For the text-containing cell, return its midpoint in (X, Y) coordinate format. 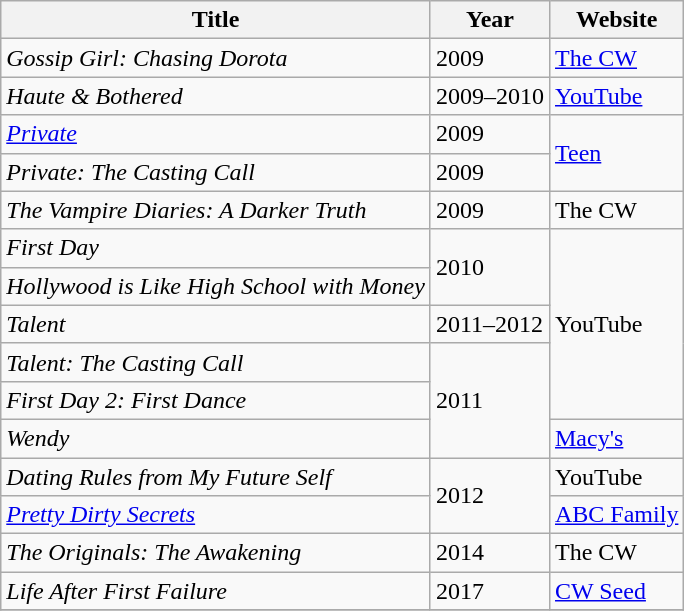
Life After First Failure (216, 591)
CW Seed (616, 591)
2012 (490, 496)
Teen (616, 153)
The Vampire Diaries: A Darker Truth (216, 210)
2011–2012 (490, 324)
The Originals: The Awakening (216, 553)
Haute & Bothered (216, 96)
Talent: The Casting Call (216, 362)
Year (490, 20)
2017 (490, 591)
Private: The Casting Call (216, 172)
Private (216, 134)
2010 (490, 267)
Wendy (216, 438)
First Day (216, 248)
Pretty Dirty Secrets (216, 515)
2014 (490, 553)
Gossip Girl: Chasing Dorota (216, 58)
Hollywood is Like High School with Money (216, 286)
Title (216, 20)
Talent (216, 324)
Website (616, 20)
2009–2010 (490, 96)
First Day 2: First Dance (216, 400)
Dating Rules from My Future Self (216, 477)
Macy's (616, 438)
ABC Family (616, 515)
2011 (490, 400)
